Provide the (X, Y) coordinate of the cell's center where the given text is located.  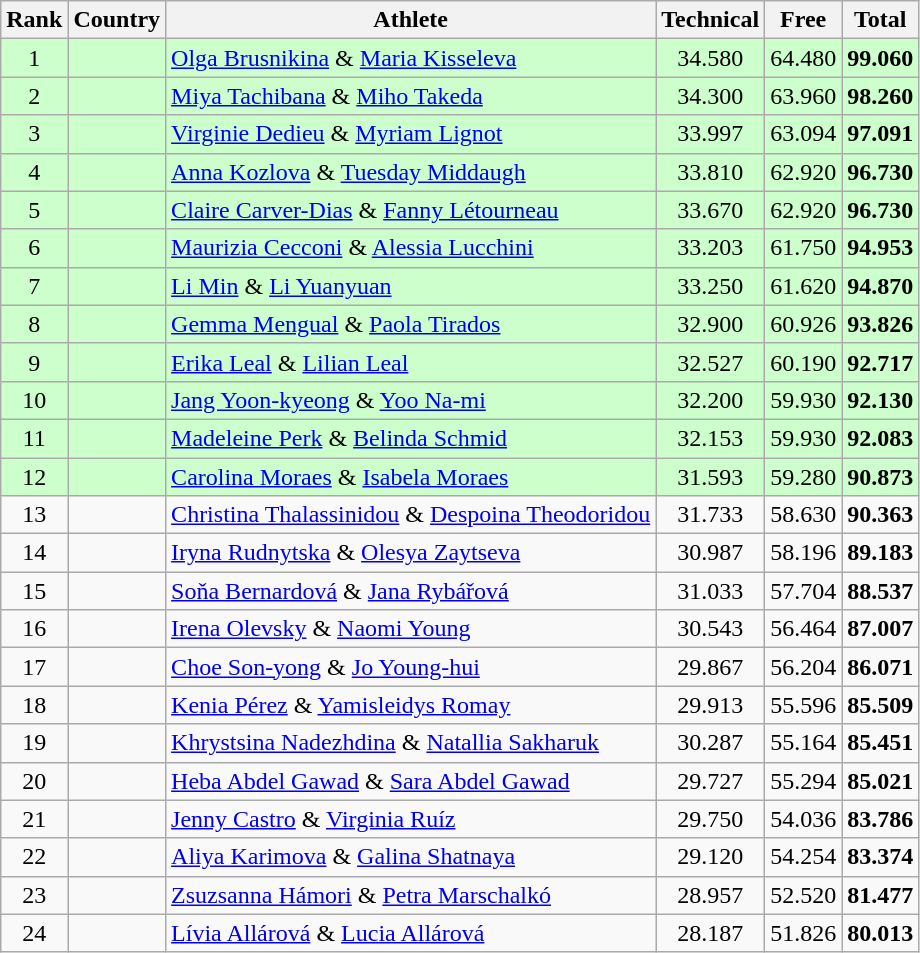
87.007 (880, 629)
Iryna Rudnytska & Olesya Zaytseva (411, 553)
Carolina Moraes & Isabela Moraes (411, 477)
20 (34, 781)
Athlete (411, 20)
94.870 (880, 286)
85.451 (880, 743)
60.190 (804, 362)
81.477 (880, 895)
29.727 (710, 781)
89.183 (880, 553)
12 (34, 477)
54.254 (804, 857)
34.300 (710, 96)
19 (34, 743)
55.596 (804, 705)
58.630 (804, 515)
18 (34, 705)
33.810 (710, 172)
29.120 (710, 857)
14 (34, 553)
63.960 (804, 96)
Technical (710, 20)
Miya Tachibana & Miho Takeda (411, 96)
Rank (34, 20)
99.060 (880, 58)
Jenny Castro & Virginia Ruíz (411, 819)
Gemma Mengual & Paola Tirados (411, 324)
29.750 (710, 819)
Maurizia Cecconi & Alessia Lucchini (411, 248)
51.826 (804, 933)
6 (34, 248)
80.013 (880, 933)
57.704 (804, 591)
10 (34, 400)
90.873 (880, 477)
94.953 (880, 248)
30.987 (710, 553)
15 (34, 591)
55.164 (804, 743)
90.363 (880, 515)
33.670 (710, 210)
21 (34, 819)
Zsuzsanna Hámori & Petra Marschalkó (411, 895)
61.620 (804, 286)
56.464 (804, 629)
55.294 (804, 781)
Free (804, 20)
Erika Leal & Lilian Leal (411, 362)
Choe Son-yong & Jo Young-hui (411, 667)
4 (34, 172)
60.926 (804, 324)
92.083 (880, 438)
Christina Thalassinidou & Despoina Theodoridou (411, 515)
17 (34, 667)
9 (34, 362)
63.094 (804, 134)
1 (34, 58)
29.867 (710, 667)
Khrystsina Nadezhdina & Natallia Sakharuk (411, 743)
92.717 (880, 362)
Soňa Bernardová & Jana Rybářová (411, 591)
28.187 (710, 933)
86.071 (880, 667)
64.480 (804, 58)
13 (34, 515)
83.786 (880, 819)
83.374 (880, 857)
97.091 (880, 134)
Li Min & Li Yuanyuan (411, 286)
85.509 (880, 705)
Kenia Pérez & Yamisleidys Romay (411, 705)
24 (34, 933)
28.957 (710, 895)
Country (117, 20)
Irena Olevsky & Naomi Young (411, 629)
Claire Carver-Dias & Fanny Létourneau (411, 210)
30.543 (710, 629)
52.520 (804, 895)
93.826 (880, 324)
11 (34, 438)
2 (34, 96)
31.033 (710, 591)
22 (34, 857)
32.200 (710, 400)
98.260 (880, 96)
23 (34, 895)
32.527 (710, 362)
Aliya Karimova & Galina Shatnaya (411, 857)
Virginie Dedieu & Myriam Lignot (411, 134)
59.280 (804, 477)
33.997 (710, 134)
92.130 (880, 400)
58.196 (804, 553)
61.750 (804, 248)
33.250 (710, 286)
31.733 (710, 515)
Madeleine Perk & Belinda Schmid (411, 438)
56.204 (804, 667)
88.537 (880, 591)
85.021 (880, 781)
8 (34, 324)
5 (34, 210)
31.593 (710, 477)
Anna Kozlova & Tuesday Middaugh (411, 172)
7 (34, 286)
29.913 (710, 705)
Total (880, 20)
32.900 (710, 324)
3 (34, 134)
16 (34, 629)
30.287 (710, 743)
54.036 (804, 819)
Heba Abdel Gawad & Sara Abdel Gawad (411, 781)
33.203 (710, 248)
34.580 (710, 58)
32.153 (710, 438)
Jang Yoon-kyeong & Yoo Na-mi (411, 400)
Lívia Allárová & Lucia Allárová (411, 933)
Olga Brusnikina & Maria Kisseleva (411, 58)
